From the cell containing the given text, extract its center point as [X, Y] coordinate. 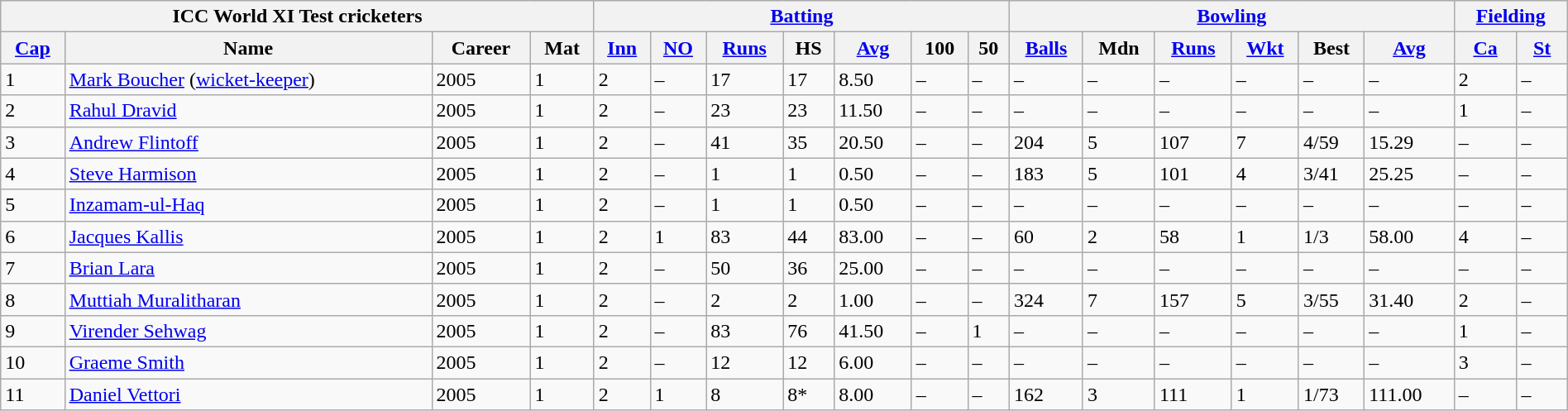
58 [1193, 237]
58.00 [1409, 237]
25.25 [1409, 174]
1.00 [873, 299]
ICC World XI Test cricketers [298, 17]
Rahul Dravid [248, 111]
76 [809, 331]
NO [678, 48]
Steve Harmison [248, 174]
25.00 [873, 268]
183 [1047, 174]
Batting [801, 17]
157 [1193, 299]
107 [1193, 142]
8.50 [873, 79]
6 [33, 237]
3/41 [1331, 174]
8* [809, 394]
324 [1047, 299]
41.50 [873, 331]
Muttiah Muralitharan [248, 299]
6.00 [873, 362]
44 [809, 237]
101 [1193, 174]
Graeme Smith [248, 362]
Ca [1485, 48]
HS [809, 48]
31.40 [1409, 299]
11 [33, 394]
4/59 [1331, 142]
60 [1047, 237]
11.50 [873, 111]
1/3 [1331, 237]
111 [1193, 394]
3/55 [1331, 299]
Brian Lara [248, 268]
St [1542, 48]
41 [744, 142]
Daniel Vettori [248, 394]
111.00 [1409, 394]
Mark Boucher (wicket-keeper) [248, 79]
Andrew Flintoff [248, 142]
Wkt [1265, 48]
1/73 [1331, 394]
15.29 [1409, 142]
Cap [33, 48]
Mdn [1118, 48]
10 [33, 362]
Inzamam-ul-Haq [248, 205]
Balls [1047, 48]
Name [248, 48]
Bowling [1232, 17]
Career [481, 48]
Virender Sehwag [248, 331]
162 [1047, 394]
83.00 [873, 237]
Inn [622, 48]
204 [1047, 142]
9 [33, 331]
20.50 [873, 142]
Best [1331, 48]
100 [939, 48]
35 [809, 142]
Jacques Kallis [248, 237]
Mat [562, 48]
Fielding [1510, 17]
36 [809, 268]
8.00 [873, 394]
